Output the [x, y] coordinate of the center of the cell containing the given text.  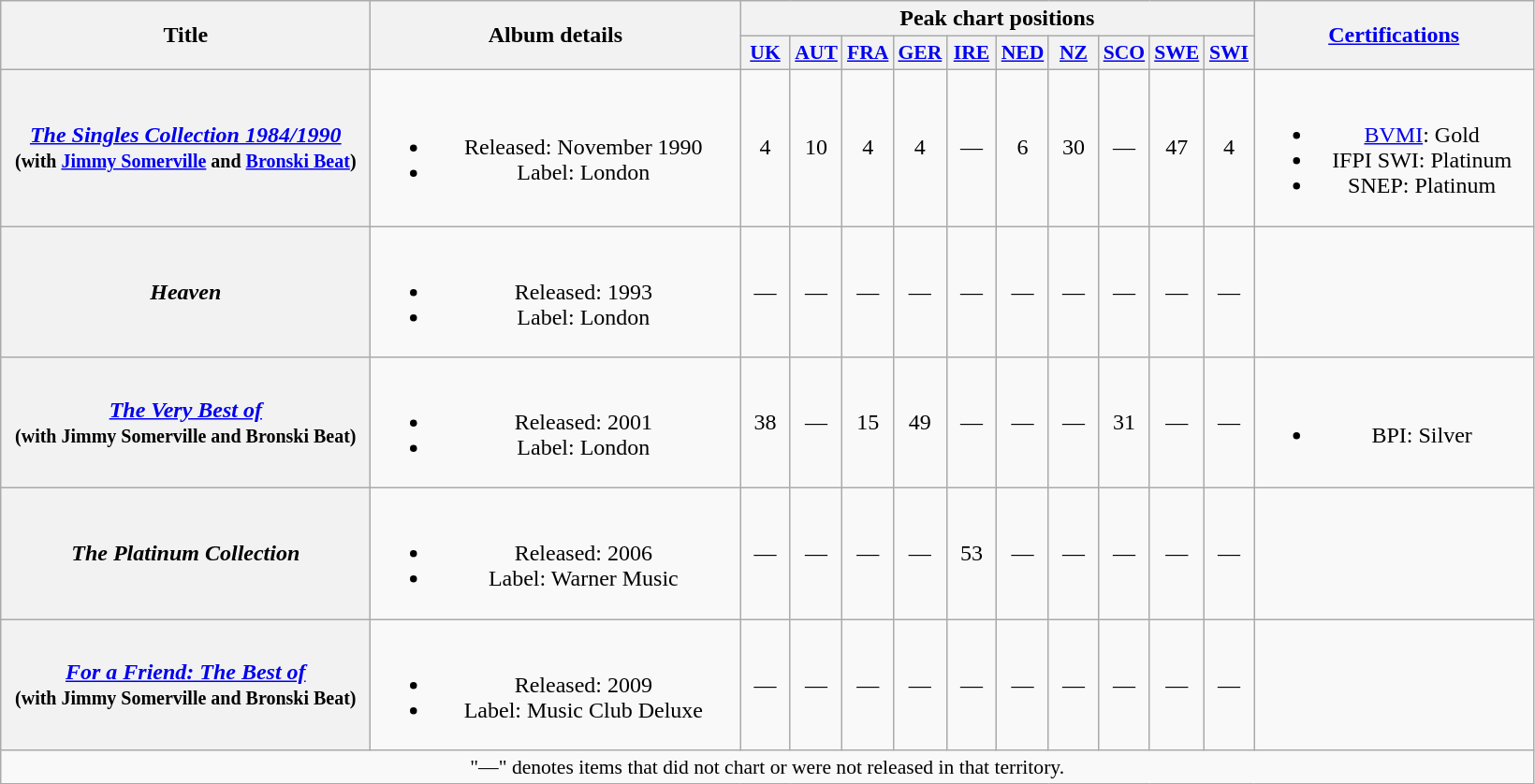
For a Friend: The Best of(with Jimmy Somerville and Bronski Beat) [185, 685]
The Platinum Collection [185, 554]
53 [972, 554]
Heaven [185, 292]
FRA [868, 53]
GER [919, 53]
NED [1023, 53]
BVMI: GoldIFPI SWI: PlatinumSNEP: Platinum [1395, 148]
38 [766, 423]
Released: 2001Label: London [556, 423]
Peak chart positions [998, 19]
AUT [816, 53]
SWE [1177, 53]
The Very Best of(with Jimmy Somerville and Bronski Beat) [185, 423]
Released: 2009Label: Music Club Deluxe [556, 685]
Released: 2006Label: Warner Music [556, 554]
Released: 1993Label: London [556, 292]
NZ [1073, 53]
Title [185, 36]
Album details [556, 36]
UK [766, 53]
6 [1023, 148]
"—" denotes items that did not chart or were not released in that territory. [767, 767]
47 [1177, 148]
Certifications [1395, 36]
30 [1073, 148]
31 [1125, 423]
The Singles Collection 1984/1990(with Jimmy Somerville and Bronski Beat) [185, 148]
IRE [972, 53]
49 [919, 423]
15 [868, 423]
Released: November 1990Label: London [556, 148]
SCO [1125, 53]
10 [816, 148]
BPI: Silver [1395, 423]
SWI [1228, 53]
